Detect which cell encompasses the target text, then output its (x, y) center coordinate. 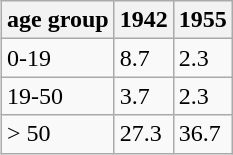
3.7 (144, 96)
19-50 (58, 96)
> 50 (58, 134)
0-19 (58, 58)
1942 (144, 20)
1955 (202, 20)
27.3 (144, 134)
36.7 (202, 134)
8.7 (144, 58)
age group (58, 20)
